Return [X, Y] of the center of cell containing provided text 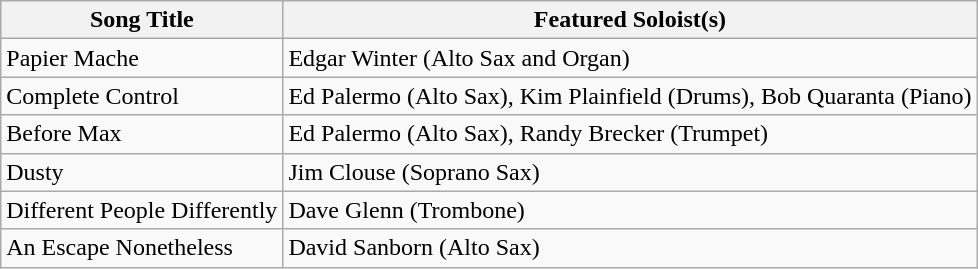
Song Title [142, 20]
Jim Clouse (Soprano Sax) [630, 172]
Different People Differently [142, 210]
Before Max [142, 134]
Complete Control [142, 96]
Ed Palermo (Alto Sax), Randy Brecker (Trumpet) [630, 134]
Dusty [142, 172]
Edgar Winter (Alto Sax and Organ) [630, 58]
Featured Soloist(s) [630, 20]
David Sanborn (Alto Sax) [630, 248]
Ed Palermo (Alto Sax), Kim Plainfield (Drums), Bob Quaranta (Piano) [630, 96]
Papier Mache [142, 58]
Dave Glenn (Trombone) [630, 210]
An Escape Nonetheless [142, 248]
